From the cell containing the given text, extract its center point as (x, y) coordinate. 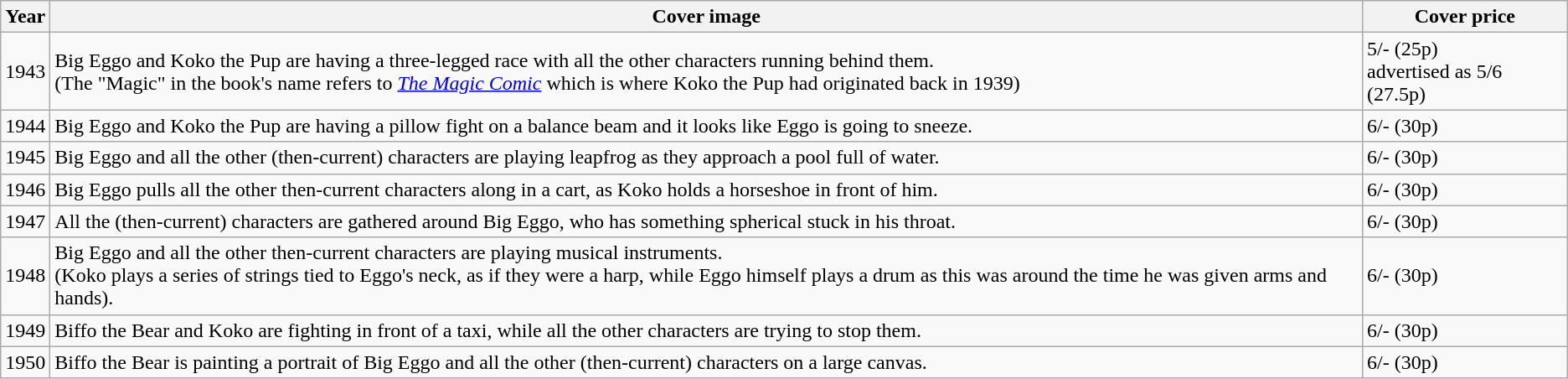
Biffo the Bear and Koko are fighting in front of a taxi, while all the other characters are trying to stop them. (707, 330)
Biffo the Bear is painting a portrait of Big Eggo and all the other (then-current) characters on a large canvas. (707, 362)
All the (then-current) characters are gathered around Big Eggo, who has something spherical stuck in his throat. (707, 221)
Cover price (1466, 17)
1943 (25, 71)
1946 (25, 189)
Big Eggo and all the other (then-current) characters are playing leapfrog as they approach a pool full of water. (707, 158)
1947 (25, 221)
Year (25, 17)
5/- (25p)advertised as 5/6 (27.5p) (1466, 71)
Big Eggo and Koko the Pup are having a pillow fight on a balance beam and it looks like Eggo is going to sneeze. (707, 126)
1948 (25, 276)
1949 (25, 330)
1945 (25, 158)
Cover image (707, 17)
Big Eggo pulls all the other then-current characters along in a cart, as Koko holds a horseshoe in front of him. (707, 189)
1950 (25, 362)
1944 (25, 126)
